Find where the given text appears and provide that cell's center as (x, y) coordinate. 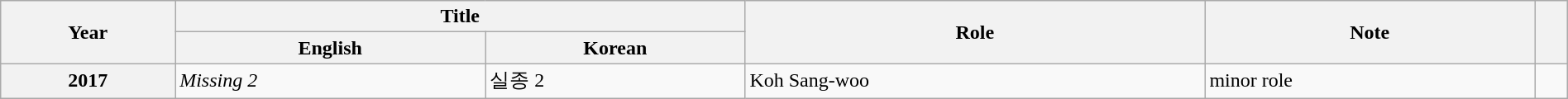
minor role (1370, 81)
2017 (88, 81)
실종 2 (615, 81)
English (331, 48)
Title (460, 16)
Role (975, 32)
Missing 2 (331, 81)
Note (1370, 32)
Korean (615, 48)
Koh Sang-woo (975, 81)
Year (88, 32)
